Return [x, y] of the center of cell containing provided text 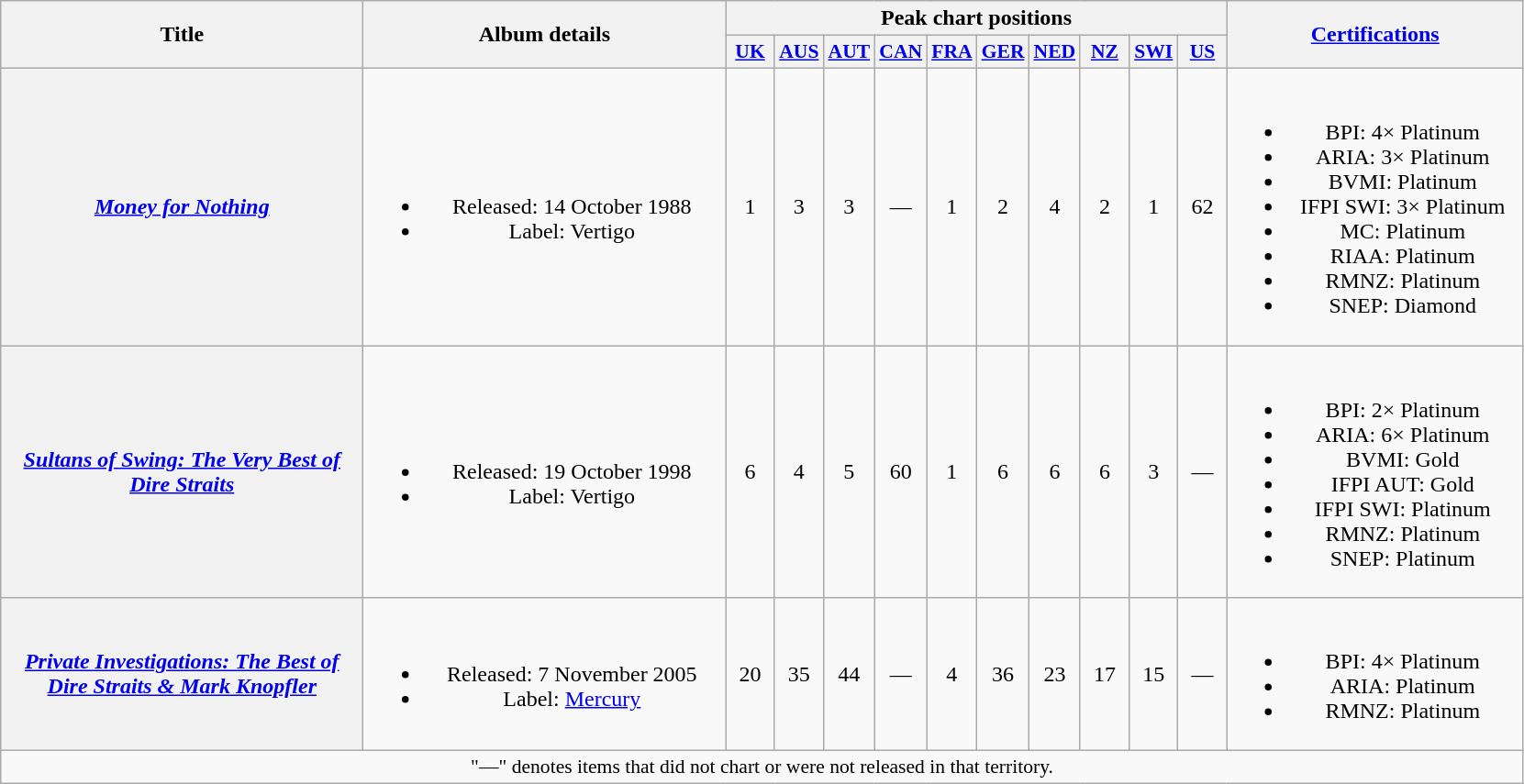
Released: 7 November 2005Label: Mercury [545, 675]
62 [1202, 206]
Album details [545, 35]
CAN [901, 52]
AUS [798, 52]
35 [798, 675]
Money for Nothing [182, 206]
60 [901, 471]
Certifications [1374, 35]
20 [751, 675]
"—" denotes items that did not chart or were not released in that territory. [762, 767]
Sultans of Swing: The Very Best of Dire Straits [182, 471]
NZ [1105, 52]
Private Investigations: The Best of Dire Straits & Mark Knopfler [182, 675]
Title [182, 35]
23 [1055, 675]
UK [751, 52]
SWI [1154, 52]
5 [850, 471]
US [1202, 52]
Peak chart positions [976, 18]
Released: 14 October 1988Label: Vertigo [545, 206]
BPI: 2× PlatinumARIA: 6× PlatinumBVMI: GoldIFPI AUT: GoldIFPI SWI: PlatinumRMNZ: PlatinumSNEP: Platinum [1374, 471]
BPI: 4× PlatinumARIA: PlatinumRMNZ: Platinum [1374, 675]
BPI: 4× PlatinumARIA: 3× PlatinumBVMI: PlatinumIFPI SWI: 3× PlatinumMC: PlatinumRIAA: PlatinumRMNZ: PlatinumSNEP: Diamond [1374, 206]
15 [1154, 675]
FRA [951, 52]
44 [850, 675]
NED [1055, 52]
GER [1004, 52]
Released: 19 October 1998Label: Vertigo [545, 471]
36 [1004, 675]
17 [1105, 675]
AUT [850, 52]
